Return the (X, Y) coordinate for the center point of the cell that contains the specified text.  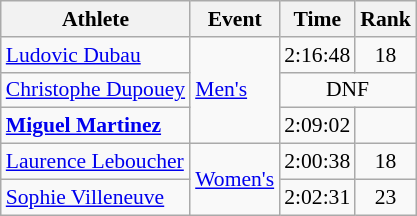
Miguel Martinez (96, 126)
2:00:38 (317, 162)
Christophe Dupouey (96, 90)
2:16:48 (317, 55)
Rank (386, 19)
DNF (348, 90)
2:09:02 (317, 126)
Men's (234, 90)
Athlete (96, 19)
Event (234, 19)
Sophie Villeneuve (96, 197)
23 (386, 197)
2:02:31 (317, 197)
Women's (234, 180)
Laurence Leboucher (96, 162)
Ludovic Dubau (96, 55)
Time (317, 19)
